Provide the (X, Y) coordinate of the cell's center where the given text is located.  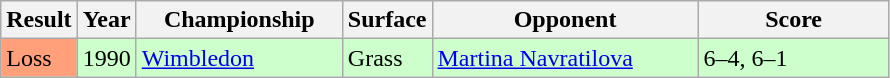
Result (39, 20)
Year (106, 20)
Wimbledon (239, 58)
6–4, 6–1 (794, 58)
Surface (387, 20)
Martina Navratilova (565, 58)
Score (794, 20)
Championship (239, 20)
1990 (106, 58)
Opponent (565, 20)
Grass (387, 58)
Loss (39, 58)
